Determine the [X, Y] coordinate at the center of the cell enclosing the given text.  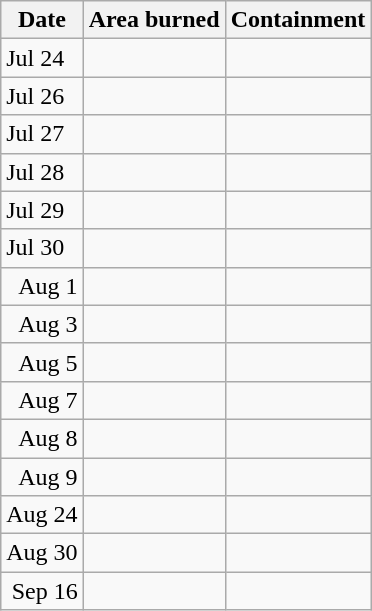
Jul 24 [42, 58]
Aug 8 [42, 438]
Aug 7 [42, 400]
Jul 30 [42, 248]
Aug 9 [42, 477]
Area burned [154, 20]
Aug 24 [42, 515]
Aug 30 [42, 553]
Jul 27 [42, 134]
Date [42, 20]
Containment [298, 20]
Jul 28 [42, 172]
Jul 26 [42, 96]
Sep 16 [42, 591]
Jul 29 [42, 210]
Aug 5 [42, 362]
Aug 3 [42, 324]
Aug 1 [42, 286]
